Search for the cell housing the specified text and yield its (X, Y) center coordinate. 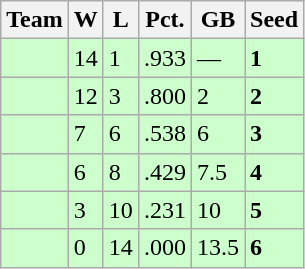
4 (274, 172)
W (86, 20)
12 (86, 96)
13.5 (218, 248)
Team (35, 20)
.000 (164, 248)
Seed (274, 20)
5 (274, 210)
.933 (164, 58)
0 (86, 248)
7 (86, 134)
GB (218, 20)
— (218, 58)
7.5 (218, 172)
.429 (164, 172)
Pct. (164, 20)
.231 (164, 210)
L (120, 20)
.538 (164, 134)
8 (120, 172)
.800 (164, 96)
